Pinpoint the cell where the given text exists, returning its [x, y] midpoint coordinate. 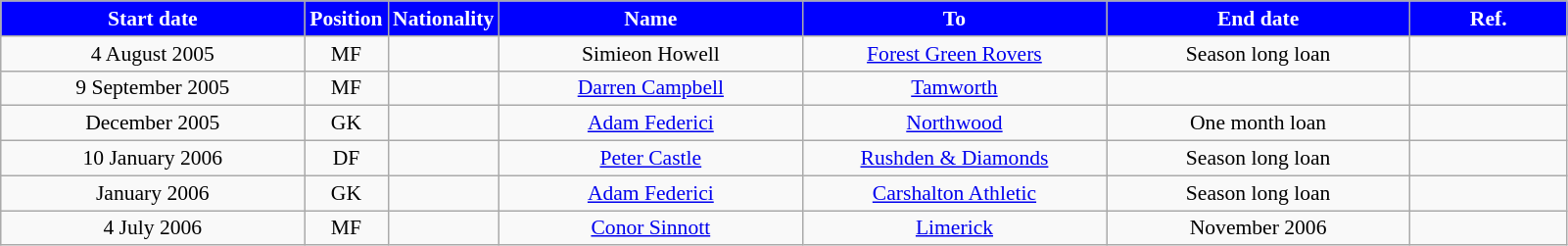
Carshalton Athletic [954, 193]
9 September 2005 [153, 88]
Conor Sinnott [650, 228]
Name [650, 19]
To [954, 19]
December 2005 [153, 123]
Limerick [954, 228]
One month loan [1259, 123]
Position [347, 19]
November 2006 [1259, 228]
End date [1259, 19]
10 January 2006 [153, 159]
Start date [153, 19]
Tamworth [954, 88]
Rushden & Diamonds [954, 159]
Darren Campbell [650, 88]
4 July 2006 [153, 228]
Peter Castle [650, 159]
DF [347, 159]
January 2006 [153, 193]
Nationality [443, 19]
Northwood [954, 123]
Forest Green Rovers [954, 54]
Simieon Howell [650, 54]
Ref. [1489, 19]
4 August 2005 [153, 54]
